Search for the cell housing the specified text and yield its [x, y] center coordinate. 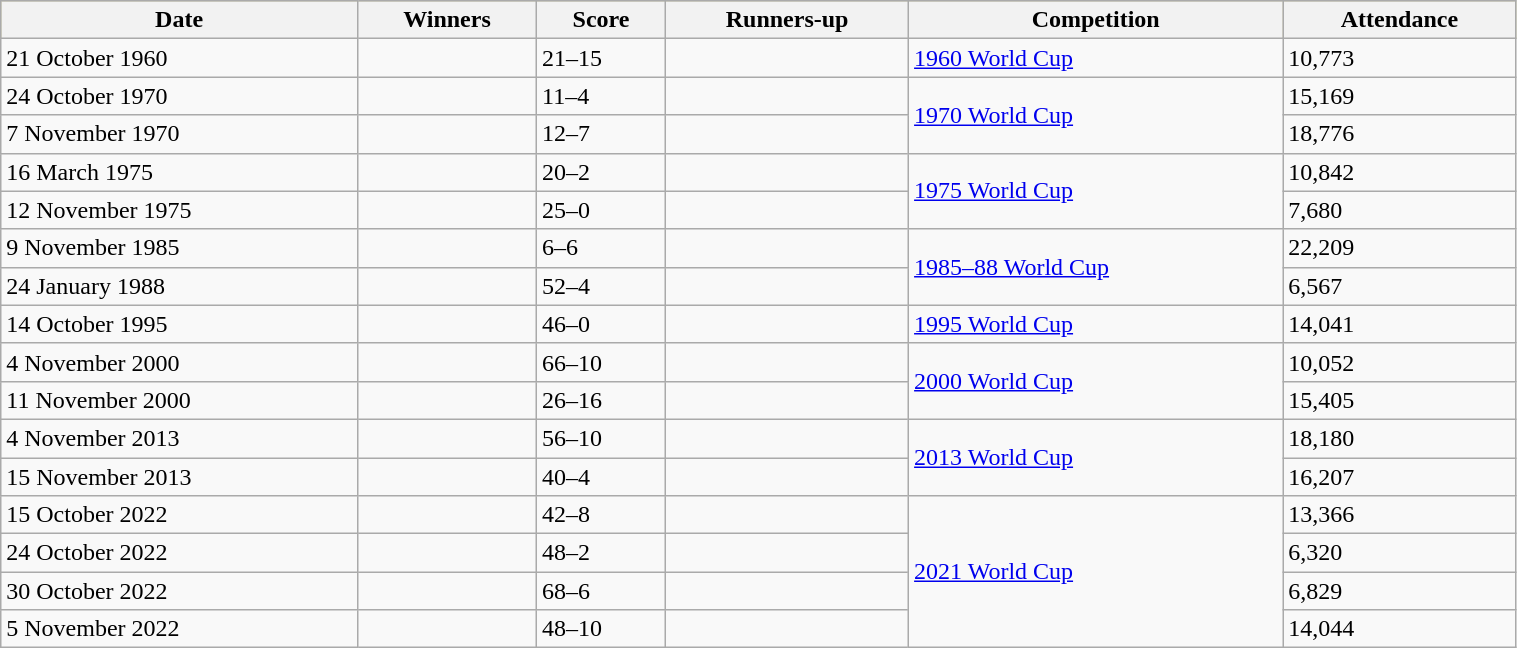
66–10 [602, 362]
1995 World Cup [1096, 324]
Runners-up [788, 20]
15,405 [1400, 400]
40–4 [602, 477]
10,052 [1400, 362]
4 November 2000 [180, 362]
10,842 [1400, 172]
15 November 2013 [180, 477]
48–2 [602, 553]
5 November 2022 [180, 629]
14 October 1995 [180, 324]
24 October 2022 [180, 553]
2013 World Cup [1096, 457]
6,829 [1400, 591]
21 October 1960 [180, 58]
24 October 1970 [180, 96]
48–10 [602, 629]
4 November 2013 [180, 438]
7,680 [1400, 210]
24 January 1988 [180, 286]
6,567 [1400, 286]
68–6 [602, 591]
6,320 [1400, 553]
42–8 [602, 515]
1975 World Cup [1096, 191]
56–10 [602, 438]
13,366 [1400, 515]
2000 World Cup [1096, 381]
20–2 [602, 172]
1985–88 World Cup [1096, 267]
18,776 [1400, 134]
14,044 [1400, 629]
46–0 [602, 324]
22,209 [1400, 248]
Date [180, 20]
1960 World Cup [1096, 58]
21–15 [602, 58]
9 November 1985 [180, 248]
12 November 1975 [180, 210]
25–0 [602, 210]
15 October 2022 [180, 515]
52–4 [602, 286]
16,207 [1400, 477]
7 November 1970 [180, 134]
12–7 [602, 134]
14,041 [1400, 324]
26–16 [602, 400]
Winners [446, 20]
1970 World Cup [1096, 115]
Attendance [1400, 20]
11–4 [602, 96]
10,773 [1400, 58]
2021 World Cup [1096, 572]
18,180 [1400, 438]
16 March 1975 [180, 172]
6–6 [602, 248]
15,169 [1400, 96]
Score [602, 20]
Competition [1096, 20]
30 October 2022 [180, 591]
11 November 2000 [180, 400]
